From the cell containing the given text, extract its center point as (x, y) coordinate. 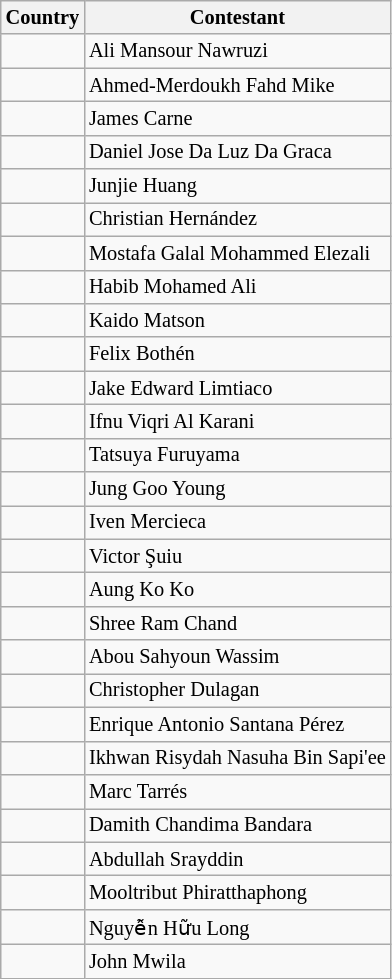
Ahmed-Merdoukh Fahd Mike (238, 85)
Shree Ram Chand (238, 624)
Jake Edward Limtiaco (238, 388)
Junjie Huang (238, 186)
James Carne (238, 119)
Abou Sahyoun Wassim (238, 657)
Damith Chandima Bandara (238, 825)
Abdullah Srayddin (238, 859)
Enrique Antonio Santana Pérez (238, 725)
Nguyễn Hữu Long (238, 926)
Country (42, 18)
Kaido Matson (238, 321)
Christopher Dulagan (238, 691)
Ifnu Viqri Al Karani (238, 422)
Jung Goo Young (238, 489)
Aung Ko Ko (238, 590)
Contestant (238, 18)
Felix Bothén (238, 354)
John Mwila (238, 962)
Mostafa Galal Mohammed Elezali (238, 253)
Marc Tarrés (238, 792)
Tatsuya Furuyama (238, 455)
Daniel Jose Da Luz Da Graca (238, 152)
Christian Hernández (238, 220)
Habib Mohamed Ali (238, 287)
Victor Şuiu (238, 556)
Ikhwan Risydah Nasuha Bin Sapi'ee (238, 758)
Ali Mansour Nawruzi (238, 51)
Iven Mercieca (238, 523)
Mooltribut Phiratthaphong (238, 893)
